Scan for the cell matching the given text and deliver its (X, Y) coordinate at center. 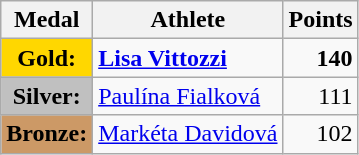
Gold: (47, 58)
Points (320, 20)
Bronze: (47, 134)
102 (320, 134)
Silver: (47, 96)
Paulína Fialková (188, 96)
Athlete (188, 20)
140 (320, 58)
Medal (47, 20)
111 (320, 96)
Markéta Davidová (188, 134)
Lisa Vittozzi (188, 58)
